Locate the cell with the specified text and output its [x, y] center coordinate. 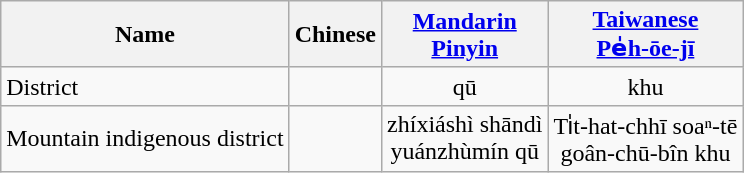
Chinese [335, 34]
Ti̍t-hat-chhī soaⁿ-tēgoân-chū-bîn khu [646, 138]
MandarinPinyin [465, 34]
qū [465, 86]
Mountain indigenous district [145, 138]
TaiwanesePe̍h-ōe-jī [646, 34]
khu [646, 86]
zhíxiáshì shāndìyuánzhùmín qū [465, 138]
District [145, 86]
Name [145, 34]
